Scan for the cell matching the given text and deliver its [X, Y] coordinate at center. 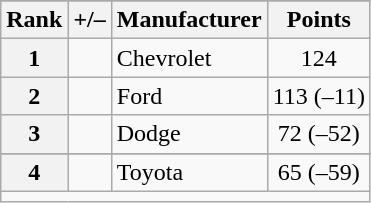
3 [34, 134]
Chevrolet [189, 58]
Points [318, 20]
4 [34, 172]
+/– [90, 20]
72 (–52) [318, 134]
113 (–11) [318, 96]
1 [34, 58]
Manufacturer [189, 20]
65 (–59) [318, 172]
Toyota [189, 172]
Dodge [189, 134]
124 [318, 58]
2 [34, 96]
Ford [189, 96]
Rank [34, 20]
